Output the [x, y] coordinate of the center of the cell containing the given text.  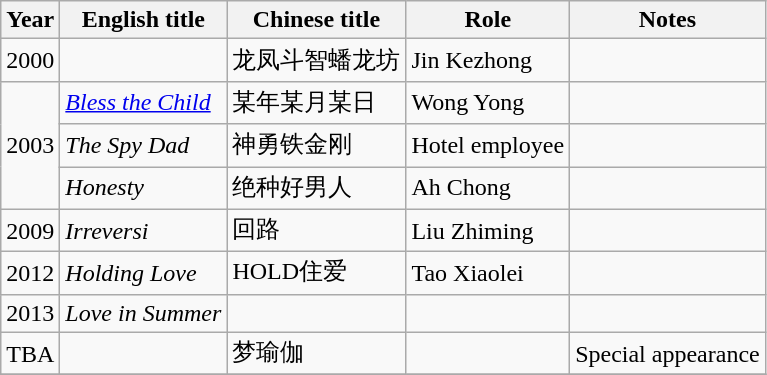
Role [488, 20]
Year [30, 20]
English title [144, 20]
某年某月某日 [316, 102]
2003 [30, 145]
2013 [30, 313]
Jin Kezhong [488, 60]
梦瑜伽 [316, 354]
Love in Summer [144, 313]
Honesty [144, 188]
HOLD住爱 [316, 274]
龙凤斗智蟠龙坊 [316, 60]
2000 [30, 60]
绝种好男人 [316, 188]
Special appearance [668, 354]
Chinese title [316, 20]
Tao Xiaolei [488, 274]
2009 [30, 230]
Liu Zhiming [488, 230]
TBA [30, 354]
神勇铁金刚 [316, 146]
The Spy Dad [144, 146]
2012 [30, 274]
Wong Yong [488, 102]
Ah Chong [488, 188]
Holding Love [144, 274]
回路 [316, 230]
Irreversi [144, 230]
Hotel employee [488, 146]
Notes [668, 20]
Bless the Child [144, 102]
